Scan for the cell matching the given text and deliver its [X, Y] coordinate at center. 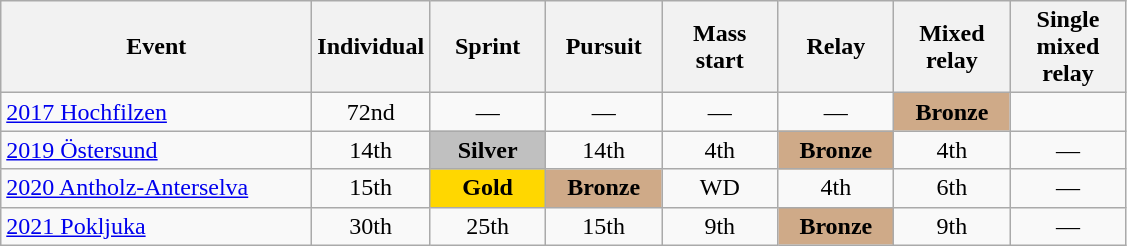
Relay [836, 47]
2017 Hochfilzen [156, 112]
WD [720, 188]
6th [952, 188]
Gold [488, 188]
2019 Östersund [156, 150]
Mass start [720, 47]
2021 Pokljuka [156, 226]
Pursuit [604, 47]
Sprint [488, 47]
Event [156, 47]
25th [488, 226]
Mixed relay [952, 47]
Single mixed relay [1068, 47]
Silver [488, 150]
72nd [371, 112]
2020 Antholz-Anterselva [156, 188]
30th [371, 226]
Individual [371, 47]
